Return the [X, Y] coordinate for the center point of the cell that contains the specified text.  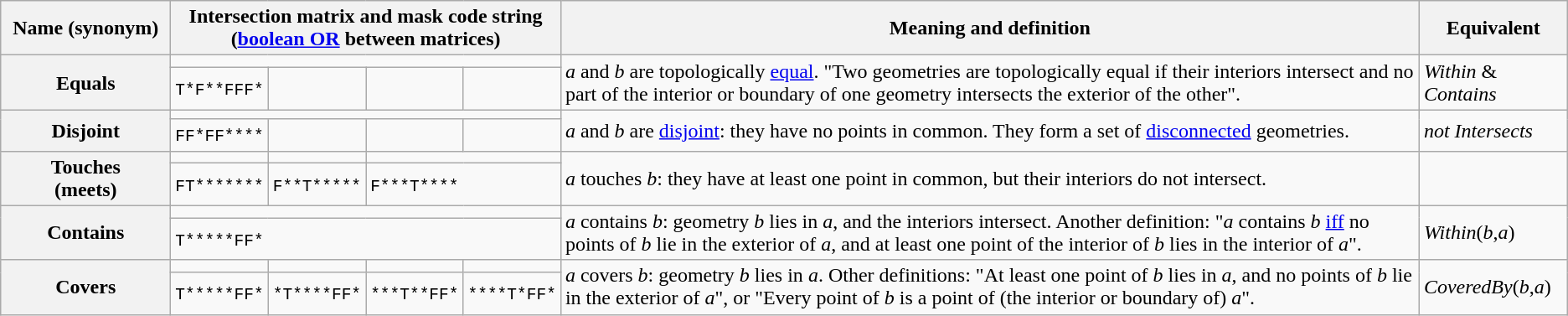
Equals [85, 82]
a touches b: they have at least one point in common, but their interiors do not intersect. [990, 178]
T*F**FFF* [219, 88]
Contains [85, 233]
***T**FF* [415, 293]
Meaning and definition [990, 28]
Within(b,a) [1493, 233]
Touches(meets) [85, 178]
a and b are disjoint: they have no points in common. They form a set of disconnected geometries. [990, 131]
Equivalent [1493, 28]
CoveredBy(b,a) [1493, 287]
****T*FF* [512, 293]
FF*FF**** [219, 135]
Covers [85, 287]
not Intersects [1493, 131]
Name (synonym) [85, 28]
*T****FF* [317, 293]
FT******* [219, 184]
F**T***** [317, 184]
Within & Contains [1493, 82]
Disjoint [85, 131]
Intersection matrix and mask code string(boolean OR between matrices) [366, 28]
F***T**** [464, 184]
